Scan for the cell matching the given text and deliver its (X, Y) coordinate at center. 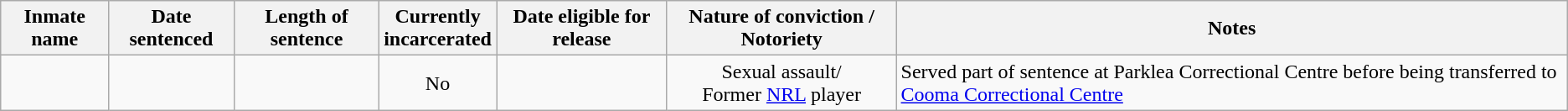
Date eligible for release (581, 29)
Nature of conviction / Notoriety (781, 29)
Served part of sentence at Parklea Correctional Centre before being transferred to Cooma Correctional Centre (1231, 82)
Currentlyincarcerated (438, 29)
No (438, 82)
Inmate name (55, 29)
Length of sentence (307, 29)
Date sentenced (172, 29)
Sexual assault/Former NRL player (781, 82)
Notes (1231, 29)
